Output the [x, y] coordinate of the center of the cell containing the given text.  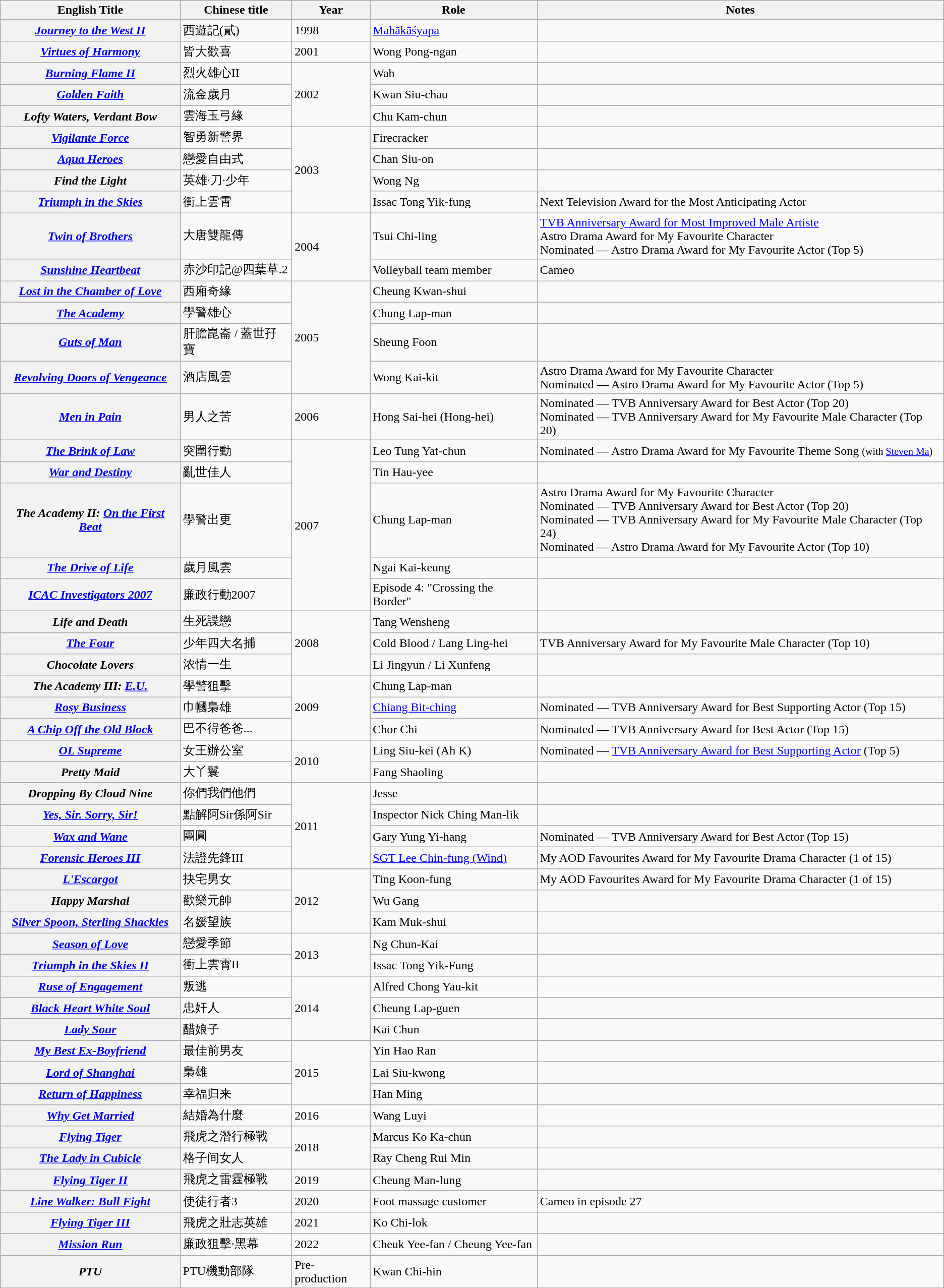
歲月風雲 [236, 568]
Wu Gang [454, 901]
Episode 4: "Crossing the Border" [454, 595]
Kai Chun [454, 1030]
The Academy III: E.U. [90, 686]
Life and Death [90, 622]
Ray Cheng Rui Min [454, 1159]
2013 [331, 954]
廉政行動2007 [236, 595]
Cameo in episode 27 [740, 1201]
男人之苦 [236, 417]
2012 [331, 901]
ICAC Investigators 2007 [90, 595]
2001 [331, 51]
Yin Hao Ran [454, 1051]
Year [331, 10]
Happy Marshal [90, 901]
Forensic Heroes III [90, 858]
Leo Tung Yat-chun [454, 451]
Cheung Lap-guen [454, 1009]
Li Jingyun / Li Xunfeng [454, 665]
Burning Flame II [90, 74]
Ting Koon-fung [454, 880]
幸福归来 [236, 1094]
2005 [331, 337]
PTU機動部隊 [236, 1271]
法證先鋒III [236, 858]
西廂奇緣 [236, 291]
Twin of Brothers [90, 236]
巾幗梟雄 [236, 708]
智勇新警界 [236, 138]
赤沙印記@四葉草.2 [236, 270]
Tang Wensheng [454, 622]
飛虎之雷霆極戰 [236, 1180]
The Brink of Law [90, 451]
2002 [331, 95]
2003 [331, 170]
2021 [331, 1222]
SGT Lee Chin-fung (Wind) [454, 858]
2009 [331, 708]
Lost in the Chamber of Love [90, 291]
Tsui Chi-ling [454, 236]
Lord of Shanghai [90, 1072]
Flying Tiger III [90, 1222]
Chinese title [236, 10]
Marcus Ko Ka-chun [454, 1137]
Tin Hau-yee [454, 472]
Lai Siu-kwong [454, 1072]
女王辦公室 [236, 750]
Nominated — TVB Anniversary Award for Best Supporting Actor (Top 15) [740, 708]
Role [454, 10]
Wong Ng [454, 181]
My Best Ex-Boyfriend [90, 1051]
英雄·刀·少年 [236, 181]
Black Heart White Soul [90, 1009]
梟雄 [236, 1072]
Notes [740, 10]
歡樂元帥 [236, 901]
Why Get Married [90, 1116]
大丫鬟 [236, 773]
戀愛季節 [236, 944]
Chocolate Lovers [90, 665]
Flying Tiger II [90, 1180]
Wong Kai-kit [454, 377]
Issac Tong Yik-fung [454, 202]
Chan Siu-on [454, 159]
The Four [90, 643]
皆大歡喜 [236, 51]
The Academy II: On the First Beat [90, 520]
Kwan Chi-hin [454, 1271]
1998 [331, 30]
Wah [454, 74]
Ng Chun-Kai [454, 944]
Yes, Sir. Sorry, Sir! [90, 815]
Dropping By Cloud Nine [90, 794]
Journey to the West II [90, 30]
Alfred Chong Yau-kit [454, 986]
Golden Faith [90, 95]
飛虎之潛行極戰 [236, 1137]
The Academy [90, 313]
肝膽崑崙 / 蓋世孖寶 [236, 342]
2010 [331, 762]
Silver Spoon, Sterling Shackles [90, 923]
Nominated — TVB Anniversary Award for Best Actor (Top 20)Nominated — TVB Anniversary Award for My Favourite Male Character (Top 20) [740, 417]
名媛望族 [236, 923]
廉政狙擊·黑幕 [236, 1245]
OL Supreme [90, 750]
Sunshine Heartbeat [90, 270]
Wong Pong-ngan [454, 51]
Season of Love [90, 944]
學警雄心 [236, 313]
學警狙擊 [236, 686]
學警出更 [236, 520]
Lady Sour [90, 1030]
團圓 [236, 836]
西遊記(貳) [236, 30]
2018 [331, 1148]
Triumph in the Skies II [90, 965]
Issac Tong Yik-Fung [454, 965]
Flying Tiger [90, 1137]
衝上雲霄 [236, 202]
2016 [331, 1116]
Nominated — Astro Drama Award for My Favourite Theme Song (with Steven Ma) [740, 451]
Wang Luyi [454, 1116]
Cameo [740, 270]
亂世佳人 [236, 472]
結婚為什麼 [236, 1116]
少年四大名捕 [236, 643]
Next Television Award for the Most Anticipating Actor [740, 202]
2014 [331, 1008]
Cold Blood / Lang Ling-hei [454, 643]
2006 [331, 417]
Sheung Foon [454, 342]
浓情一生 [236, 665]
Return of Happiness [90, 1094]
叛逃 [236, 986]
War and Destiny [90, 472]
Rosy Business [90, 708]
A Chip Off the Old Block [90, 729]
酒店風雲 [236, 377]
Gary Yung Yi-hang [454, 836]
Line Walker: Bull Fight [90, 1201]
Kam Muk-shui [454, 923]
2022 [331, 1245]
戀愛自由式 [236, 159]
衝上雲霄II [236, 965]
突圍行動 [236, 451]
2008 [331, 643]
Men in Pain [90, 417]
最佳前男友 [236, 1051]
2011 [331, 826]
Vigilante Force [90, 138]
Chor Chi [454, 729]
Aqua Heroes [90, 159]
Pretty Maid [90, 773]
Revolving Doors of Vengeance [90, 377]
Han Ming [454, 1094]
The Lady in Cubicle [90, 1159]
生死諜戀 [236, 622]
TVB Anniversary Award for My Favourite Male Character (Top 10) [740, 643]
醋娘子 [236, 1030]
Find the Light [90, 181]
2007 [331, 525]
Cheuk Yee-fan / Cheung Yee-fan [454, 1245]
點解阿Sir係阿Sir [236, 815]
Inspector Nick Ching Man-lik [454, 815]
你們我們他們 [236, 794]
Ngai Kai-keung [454, 568]
Astro Drama Award for My Favourite CharacterNominated — Astro Drama Award for My Favourite Actor (Top 5) [740, 377]
L'Escargot [90, 880]
English Title [90, 10]
Wax and Wane [90, 836]
2015 [331, 1073]
大唐雙龍傳 [236, 236]
Ling Siu-kei (Ah K) [454, 750]
飛虎之壯志英雄 [236, 1222]
Virtues of Harmony [90, 51]
Kwan Siu-chau [454, 95]
2020 [331, 1201]
使徒行者3 [236, 1201]
Guts of Man [90, 342]
The Drive of Life [90, 568]
忠奸人 [236, 1009]
Pre-production [331, 1271]
Mahākāśyapa [454, 30]
Jesse [454, 794]
2019 [331, 1180]
Ruse of Engagement [90, 986]
Cheung Man-lung [454, 1180]
Cheung Kwan-shui [454, 291]
Firecracker [454, 138]
烈火雄心II [236, 74]
Nominated — TVB Anniversary Award for Best Supporting Actor (Top 5) [740, 750]
Mission Run [90, 1245]
PTU [90, 1271]
Volleyball team member [454, 270]
抉宅男女 [236, 880]
Chu Kam-chun [454, 116]
Ko Chi-lok [454, 1222]
流金歲月 [236, 95]
Lofty Waters, Verdant Bow [90, 116]
格子间女人 [236, 1159]
巴不得爸爸... [236, 729]
雲海玉弓緣 [236, 116]
Foot massage customer [454, 1201]
Hong Sai-hei (Hong-hei) [454, 417]
Chiang Bit-ching [454, 708]
2004 [331, 247]
Triumph in the Skies [90, 202]
Fang Shaoling [454, 773]
